Determine the (X, Y) coordinate at the center of the cell enclosing the given text.  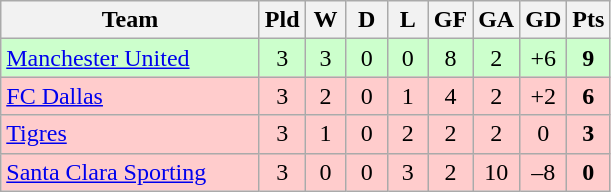
Tigres (130, 134)
–8 (544, 172)
8 (450, 58)
Pld (282, 20)
4 (450, 96)
GF (450, 20)
6 (588, 96)
D (366, 20)
Manchester United (130, 58)
Pts (588, 20)
9 (588, 58)
10 (496, 172)
GA (496, 20)
GD (544, 20)
+6 (544, 58)
Team (130, 20)
L (408, 20)
Santa Clara Sporting (130, 172)
+2 (544, 96)
W (326, 20)
FC Dallas (130, 96)
